Find where the given text appears and provide that cell's center as (x, y) coordinate. 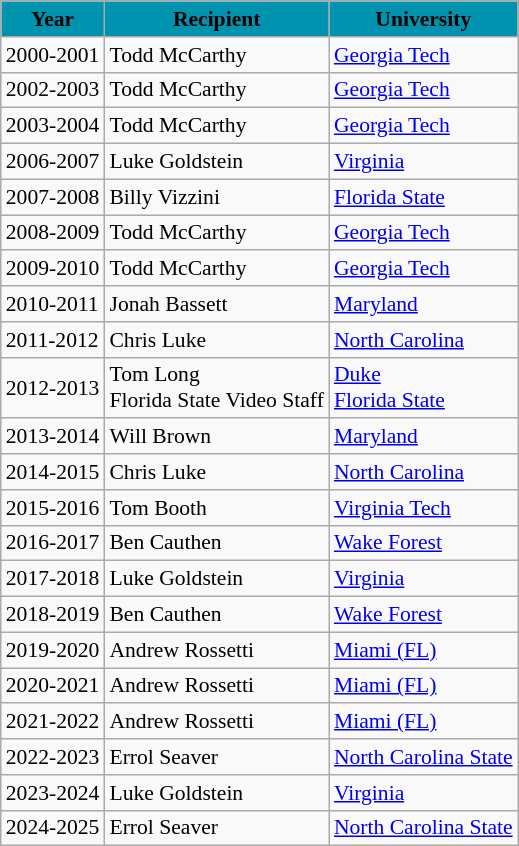
2013-2014 (53, 437)
2023-2024 (53, 793)
2006-2007 (53, 162)
Billy Vizzini (216, 197)
2014-2015 (53, 472)
2007-2008 (53, 197)
2010-2011 (53, 304)
2011-2012 (53, 340)
2003-2004 (53, 126)
2000-2001 (53, 55)
2019-2020 (53, 650)
2009-2010 (53, 269)
2002-2003 (53, 90)
Virginia Tech (424, 508)
University (424, 19)
2021-2022 (53, 722)
2016-2017 (53, 543)
Florida State (424, 197)
2022-2023 (53, 757)
2015-2016 (53, 508)
Tom LongFlorida State Video Staff (216, 388)
2017-2018 (53, 579)
2008-2009 (53, 233)
Recipient (216, 19)
2012-2013 (53, 388)
Year (53, 19)
Will Brown (216, 437)
2020-2021 (53, 686)
Tom Booth (216, 508)
Jonah Bassett (216, 304)
DukeFlorida State (424, 388)
2024-2025 (53, 828)
2018-2019 (53, 615)
